Pinpoint the cell where the given text exists, returning its [X, Y] midpoint coordinate. 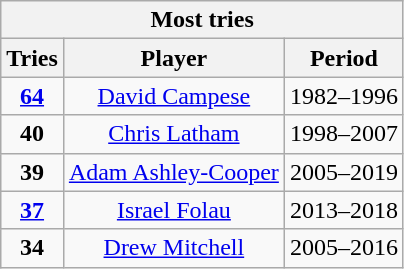
Israel Folau [174, 210]
2005–2016 [344, 248]
1998–2007 [344, 134]
Player [174, 58]
Adam Ashley-Cooper [174, 172]
37 [32, 210]
Drew Mitchell [174, 248]
34 [32, 248]
Most tries [202, 20]
1982–1996 [344, 96]
David Campese [174, 96]
Tries [32, 58]
2013–2018 [344, 210]
2005–2019 [344, 172]
39 [32, 172]
Period [344, 58]
64 [32, 96]
Chris Latham [174, 134]
40 [32, 134]
